Find where the given text appears and provide that cell's center as [X, Y] coordinate. 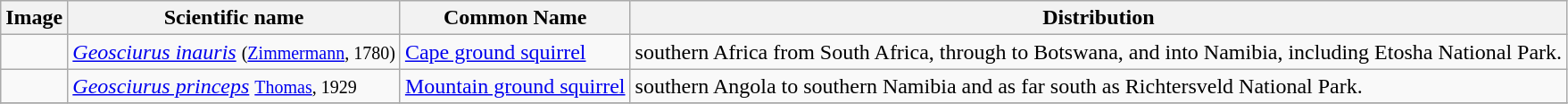
southern Angola to southern Namibia and as far south as Richtersveld National Park. [1099, 86]
Common Name [515, 18]
Geosciurus inauris (Zimmermann, 1780) [234, 52]
Distribution [1099, 18]
Mountain ground squirrel [515, 86]
Geosciurus princeps Thomas, 1929 [234, 86]
Cape ground squirrel [515, 52]
southern Africa from South Africa, through to Botswana, and into Namibia, including Etosha National Park. [1099, 52]
Image [34, 18]
Scientific name [234, 18]
